Detect which cell encompasses the target text, then output its [x, y] center coordinate. 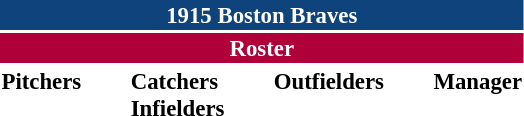
Roster [262, 48]
1915 Boston Braves [262, 15]
